From the cell containing the given text, extract its center point as (x, y) coordinate. 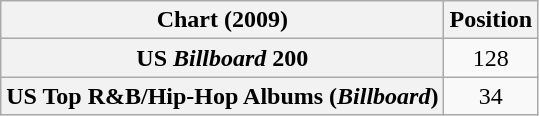
US Billboard 200 (222, 58)
Position (491, 20)
128 (491, 58)
US Top R&B/Hip-Hop Albums (Billboard) (222, 96)
Chart (2009) (222, 20)
34 (491, 96)
